Determine the [X, Y] coordinate at the center of the cell enclosing the given text.  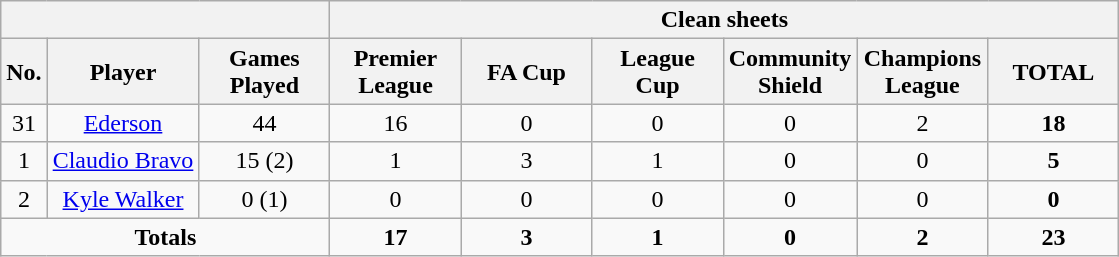
18 [1054, 123]
31 [24, 123]
0 (1) [264, 199]
Games Played [264, 72]
Totals [166, 237]
League Cup [658, 72]
Premier League [396, 72]
Claudio Bravo [123, 161]
23 [1054, 237]
No. [24, 72]
Community Shield [790, 72]
16 [396, 123]
Player [123, 72]
44 [264, 123]
Champions League [922, 72]
FA Cup [526, 72]
17 [396, 237]
Ederson [123, 123]
Clean sheets [724, 20]
Kyle Walker [123, 199]
5 [1054, 161]
15 (2) [264, 161]
TOTAL [1054, 72]
